Determine the (X, Y) coordinate at the center of the cell enclosing the given text.  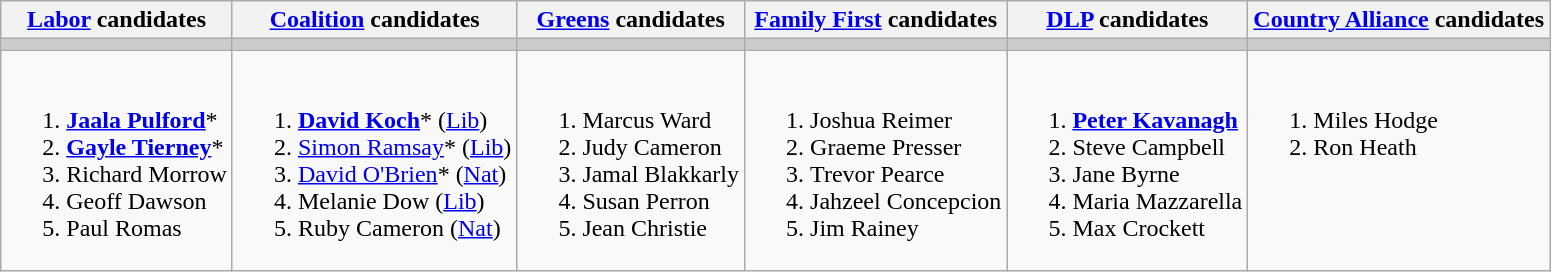
Greens candidates (631, 20)
Labor candidates (117, 20)
Jaala Pulford*Gayle Tierney*Richard MorrowGeoff DawsonPaul Romas (117, 160)
Country Alliance candidates (1399, 20)
Family First candidates (876, 20)
Joshua ReimerGraeme PresserTrevor PearceJahzeel ConcepcionJim Rainey (876, 160)
Peter KavanaghSteve CampbellJane ByrneMaria MazzarellaMax Crockett (1128, 160)
Coalition candidates (374, 20)
Marcus WardJudy CameronJamal BlakkarlySusan PerronJean Christie (631, 160)
DLP candidates (1128, 20)
David Koch* (Lib)Simon Ramsay* (Lib)David O'Brien* (Nat)Melanie Dow (Lib)Ruby Cameron (Nat) (374, 160)
Miles HodgeRon Heath (1399, 160)
